Search for the cell housing the specified text and yield its [x, y] center coordinate. 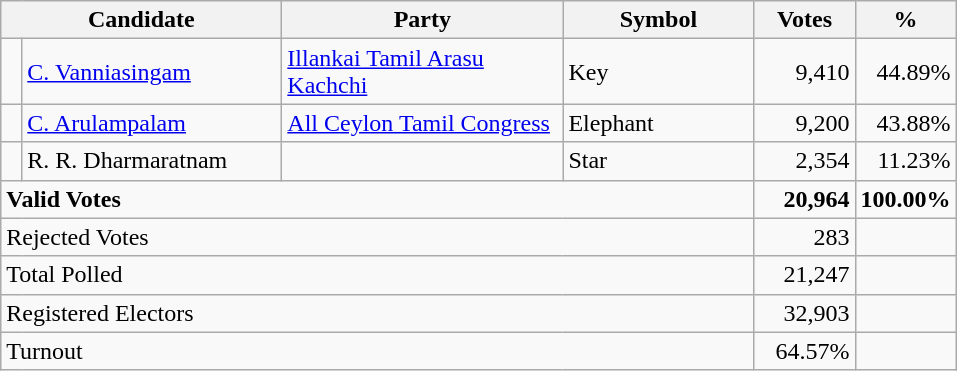
44.89% [906, 72]
20,964 [804, 199]
11.23% [906, 161]
Star [658, 161]
21,247 [804, 275]
% [906, 20]
Turnout [378, 351]
Valid Votes [378, 199]
C. Arulampalam [152, 123]
32,903 [804, 313]
Symbol [658, 20]
Party [422, 20]
Votes [804, 20]
Candidate [142, 20]
C. Vanniasingam [152, 72]
100.00% [906, 199]
43.88% [906, 123]
Registered Electors [378, 313]
2,354 [804, 161]
283 [804, 237]
Key [658, 72]
Total Polled [378, 275]
Rejected Votes [378, 237]
All Ceylon Tamil Congress [422, 123]
64.57% [804, 351]
Elephant [658, 123]
9,410 [804, 72]
9,200 [804, 123]
R. R. Dharmaratnam [152, 161]
Illankai Tamil Arasu Kachchi [422, 72]
